Locate the cell with the specified text and output its [X, Y] center coordinate. 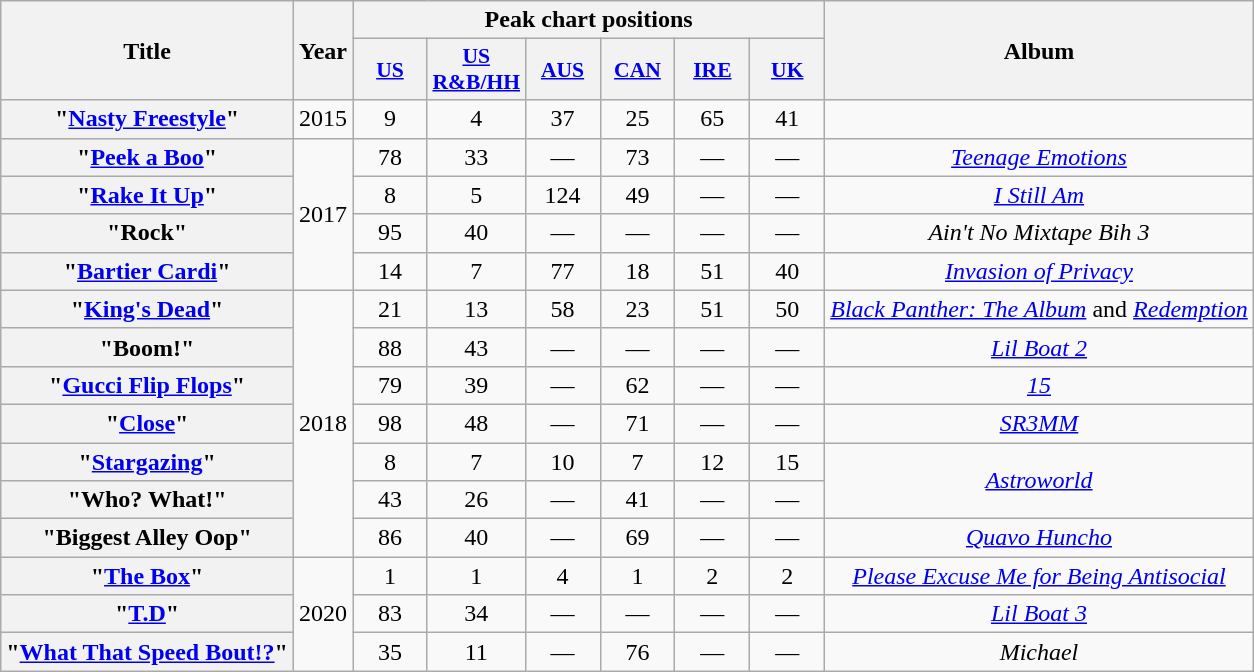
Peak chart positions [588, 20]
33 [476, 157]
34 [476, 614]
2018 [322, 423]
AUS [562, 70]
"King's Dead" [148, 309]
2020 [322, 614]
69 [638, 538]
13 [476, 309]
62 [638, 385]
"Gucci Flip Flops" [148, 385]
26 [476, 500]
SR3MM [1040, 423]
77 [562, 271]
Black Panther: The Album and Redemption [1040, 309]
Album [1040, 50]
"Peek a Boo" [148, 157]
"Nasty Freestyle" [148, 119]
"Rake It Up" [148, 195]
21 [390, 309]
Title [148, 50]
76 [638, 652]
88 [390, 347]
"What That Speed Bout!?" [148, 652]
12 [712, 461]
79 [390, 385]
Teenage Emotions [1040, 157]
Year [322, 50]
USR&B/HH [476, 70]
Michael [1040, 652]
86 [390, 538]
2017 [322, 214]
78 [390, 157]
23 [638, 309]
US [390, 70]
11 [476, 652]
71 [638, 423]
"Bartier Cardi" [148, 271]
"Boom!" [148, 347]
95 [390, 233]
48 [476, 423]
Astroworld [1040, 480]
"Close" [148, 423]
Ain't No Mixtape Bih 3 [1040, 233]
25 [638, 119]
83 [390, 614]
"Biggest Alley Oop" [148, 538]
65 [712, 119]
18 [638, 271]
Lil Boat 2 [1040, 347]
39 [476, 385]
UK [788, 70]
"T.D" [148, 614]
"Stargazing" [148, 461]
58 [562, 309]
10 [562, 461]
35 [390, 652]
Lil Boat 3 [1040, 614]
2015 [322, 119]
Invasion of Privacy [1040, 271]
98 [390, 423]
50 [788, 309]
CAN [638, 70]
"The Box" [148, 576]
124 [562, 195]
Please Excuse Me for Being Antisocial [1040, 576]
I Still Am [1040, 195]
"Rock" [148, 233]
73 [638, 157]
IRE [712, 70]
37 [562, 119]
"Who? What!" [148, 500]
49 [638, 195]
9 [390, 119]
Quavo Huncho [1040, 538]
5 [476, 195]
14 [390, 271]
